For the text-containing cell, return its midpoint in [x, y] coordinate format. 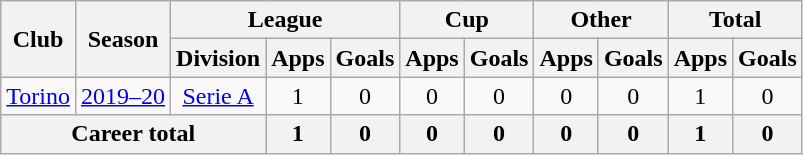
2019–20 [122, 96]
Career total [134, 134]
Division [218, 58]
Club [38, 39]
Serie A [218, 96]
Total [735, 20]
Cup [467, 20]
Season [122, 39]
Torino [38, 96]
League [286, 20]
Other [601, 20]
